Identify which cell holds the provided text, then report its (X, Y) central coordinate. 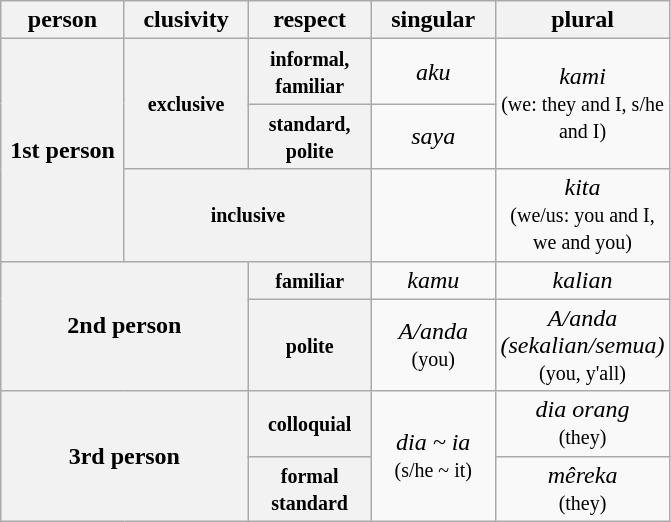
1st person (63, 150)
dia ~ ia(s/he ~ it) (433, 456)
dia orang(they) (582, 424)
clusivity (186, 20)
informal, familiar (310, 72)
mêreka(they) (582, 488)
kita(we/us: you and I, we and you) (582, 215)
2nd person (124, 326)
inclusive (248, 215)
kami(we: they and I, s/he and I) (582, 104)
formal standard (310, 488)
colloquial (310, 424)
kamu (433, 280)
singular (433, 20)
3rd person (124, 456)
standard, polite (310, 136)
polite (310, 345)
familiar (310, 280)
plural (582, 20)
exclusive (186, 104)
A/anda (sekalian/semua)(you, y'all) (582, 345)
saya (433, 136)
kalian (582, 280)
respect (310, 20)
A/anda(you) (433, 345)
aku (433, 72)
person (63, 20)
